Pinpoint the cell where the given text exists, returning its [x, y] midpoint coordinate. 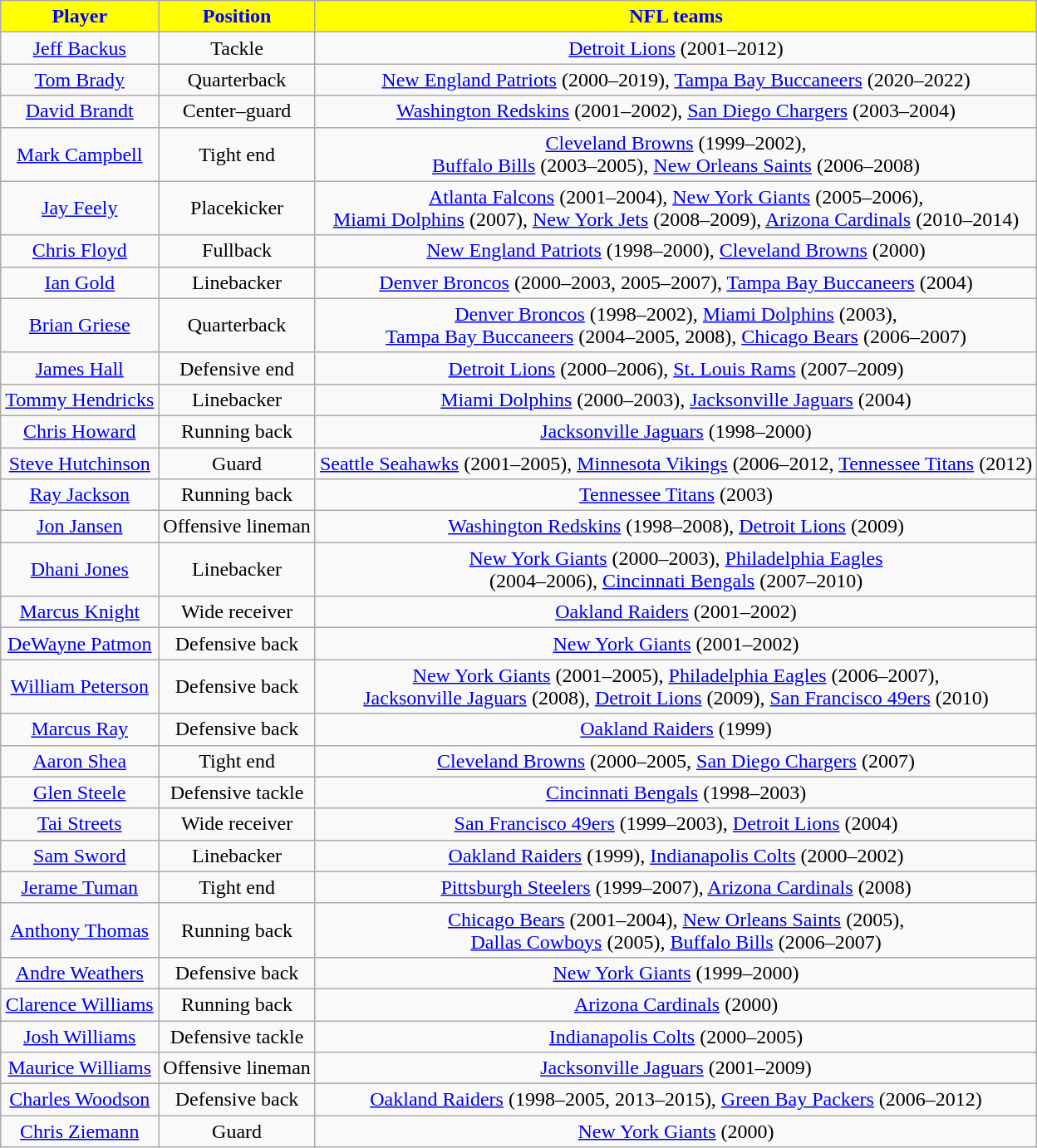
Chris Ziemann [80, 1131]
Arizona Cardinals (2000) [676, 1004]
Aaron Shea [80, 761]
Brian Griese [80, 326]
Josh Williams [80, 1036]
Ray Jackson [80, 495]
Detroit Lions (2001–2012) [676, 48]
Oakland Raiders (1999) [676, 729]
Detroit Lions (2000–2006), St. Louis Rams (2007–2009) [676, 368]
Maurice Williams [80, 1068]
Tackle [238, 48]
Pittsburgh Steelers (1999–2007), Arizona Cardinals (2008) [676, 887]
Position [238, 17]
William Peterson [80, 686]
Chris Howard [80, 431]
Sam Sword [80, 856]
Tennessee Titans (2003) [676, 495]
Chris Floyd [80, 251]
Defensive end [238, 368]
Indianapolis Colts (2000–2005) [676, 1036]
Oakland Raiders (1999), Indianapolis Colts (2000–2002) [676, 856]
Denver Broncos (1998–2002), Miami Dolphins (2003),Tampa Bay Buccaneers (2004–2005, 2008), Chicago Bears (2006–2007) [676, 326]
Ian Gold [80, 282]
Steve Hutchinson [80, 463]
Miami Dolphins (2000–2003), Jacksonville Jaguars (2004) [676, 400]
Tommy Hendricks [80, 400]
Cincinnati Bengals (1998–2003) [676, 792]
San Francisco 49ers (1999–2003), Detroit Lions (2004) [676, 824]
Mark Campbell [80, 155]
Oakland Raiders (1998–2005, 2013–2015), Green Bay Packers (2006–2012) [676, 1100]
Placekicker [238, 208]
New York Giants (2000) [676, 1131]
Dhani Jones [80, 570]
Washington Redskins (1998–2008), Detroit Lions (2009) [676, 527]
Tai Streets [80, 824]
Tom Brady [80, 80]
New York Giants (2000–2003), Philadelphia Eagles(2004–2006), Cincinnati Bengals (2007–2010) [676, 570]
New York Giants (1999–2000) [676, 973]
Chicago Bears (2001–2004), New Orleans Saints (2005),Dallas Cowboys (2005), Buffalo Bills (2006–2007) [676, 930]
Andre Weathers [80, 973]
Jacksonville Jaguars (2001–2009) [676, 1068]
New England Patriots (1998–2000), Cleveland Browns (2000) [676, 251]
Clarence Williams [80, 1004]
Cleveland Browns (1999–2002),Buffalo Bills (2003–2005), New Orleans Saints (2006–2008) [676, 155]
New York Giants (2001–2002) [676, 644]
Center–guard [238, 111]
Washington Redskins (2001–2002), San Diego Chargers (2003–2004) [676, 111]
David Brandt [80, 111]
New England Patriots (2000–2019), Tampa Bay Buccaneers (2020–2022) [676, 80]
Glen Steele [80, 792]
Fullback [238, 251]
Player [80, 17]
Jeff Backus [80, 48]
Oakland Raiders (2001–2002) [676, 612]
Denver Broncos (2000–2003, 2005–2007), Tampa Bay Buccaneers (2004) [676, 282]
Marcus Knight [80, 612]
Seattle Seahawks (2001–2005), Minnesota Vikings (2006–2012, Tennessee Titans (2012) [676, 463]
James Hall [80, 368]
Jon Jansen [80, 527]
Cleveland Browns (2000–2005, San Diego Chargers (2007) [676, 761]
Jerame Tuman [80, 887]
Jacksonville Jaguars (1998–2000) [676, 431]
Marcus Ray [80, 729]
Jay Feely [80, 208]
Atlanta Falcons (2001–2004), New York Giants (2005–2006),Miami Dolphins (2007), New York Jets (2008–2009), Arizona Cardinals (2010–2014) [676, 208]
DeWayne Patmon [80, 644]
NFL teams [676, 17]
Charles Woodson [80, 1100]
Anthony Thomas [80, 930]
New York Giants (2001–2005), Philadelphia Eagles (2006–2007),Jacksonville Jaguars (2008), Detroit Lions (2009), San Francisco 49ers (2010) [676, 686]
